Find where the given text appears and provide that cell's center as [X, Y] coordinate. 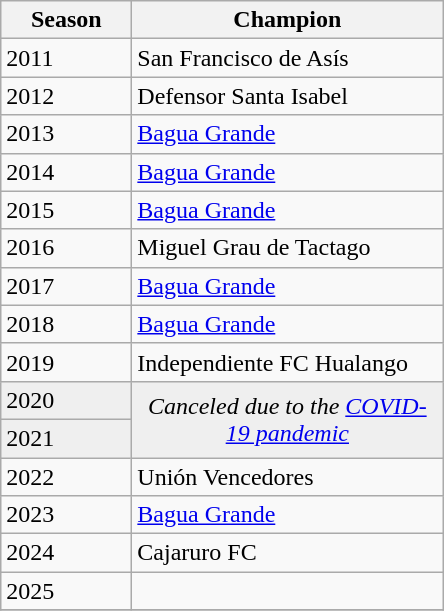
2015 [66, 210]
2024 [66, 553]
Cajaruro FC [288, 553]
2013 [66, 134]
Canceled due to the COVID-19 pandemic [288, 419]
2019 [66, 362]
Season [66, 20]
2011 [66, 58]
Independiente FC Hualango [288, 362]
2022 [66, 477]
2016 [66, 248]
Unión Vencedores [288, 477]
2023 [66, 515]
2025 [66, 591]
2020 [66, 400]
Champion [288, 20]
San Francisco de Asís [288, 58]
Defensor Santa Isabel [288, 96]
2012 [66, 96]
Miguel Grau de Tactago [288, 248]
2021 [66, 438]
2018 [66, 324]
2014 [66, 172]
2017 [66, 286]
